Return the (X, Y) coordinate for the center point of the cell that contains the specified text.  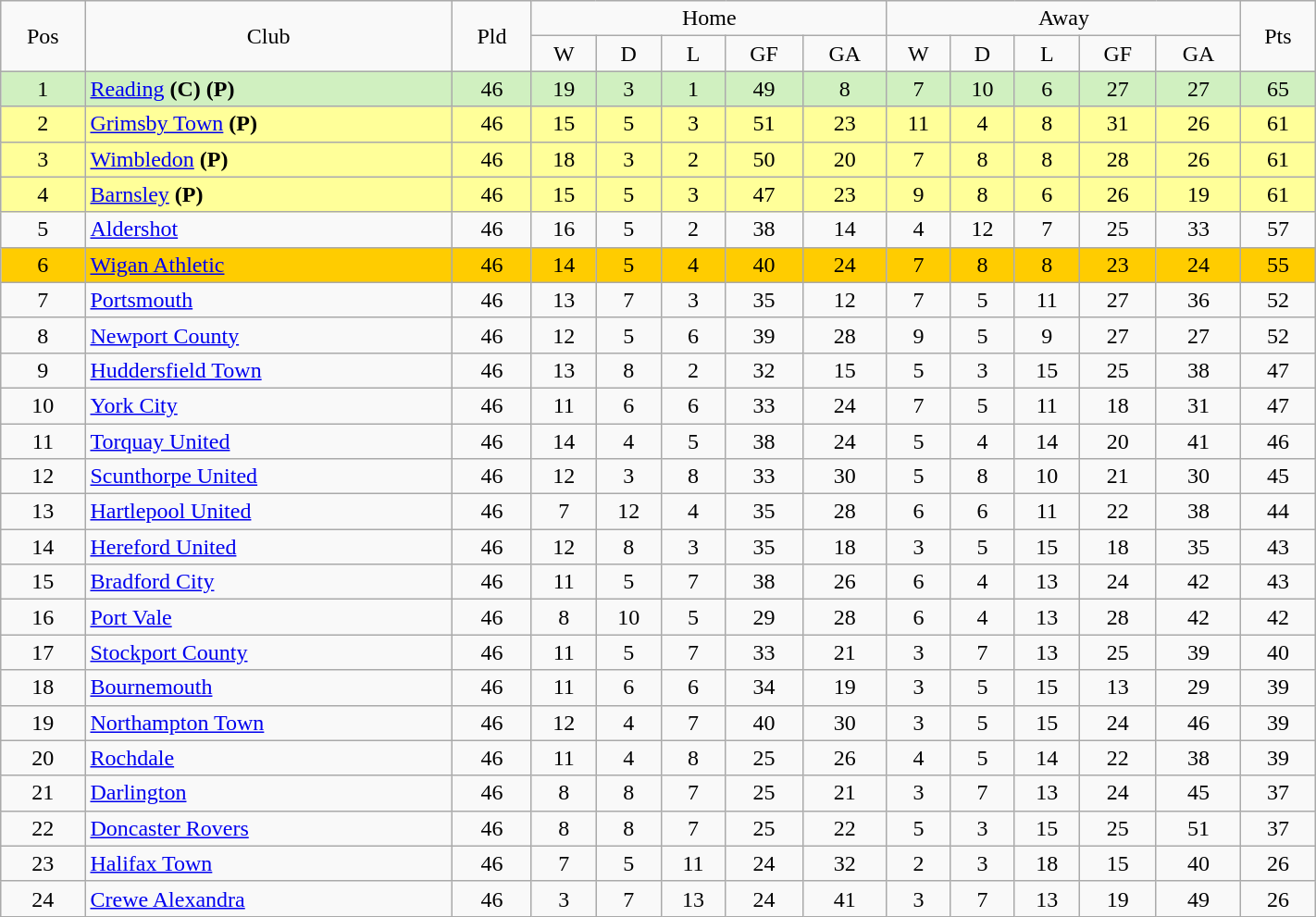
Pld (491, 36)
Grimsby Town (P) (268, 124)
Wimbledon (P) (268, 159)
Away (1063, 19)
Crewe Alexandra (268, 898)
Scunthorpe United (268, 477)
York City (268, 405)
Doncaster Rovers (268, 828)
34 (764, 688)
65 (1279, 89)
Bradford City (268, 582)
Halifax Town (268, 863)
17 (43, 652)
Stockport County (268, 652)
57 (1279, 229)
Torquay United (268, 441)
Aldershot (268, 229)
Newport County (268, 335)
Barnsley (P) (268, 194)
Wigan Athletic (268, 265)
Pos (43, 36)
Port Vale (268, 617)
Northampton Town (268, 723)
Reading (C) (P) (268, 89)
50 (764, 159)
Darlington (268, 793)
Portsmouth (268, 300)
Rochdale (268, 758)
Home (709, 19)
Bournemouth (268, 688)
55 (1279, 265)
Hereford United (268, 547)
Club (268, 36)
Pts (1279, 36)
Hartlepool United (268, 512)
44 (1279, 512)
Huddersfield Town (268, 370)
36 (1198, 300)
